For the text-containing cell, return its midpoint in (x, y) coordinate format. 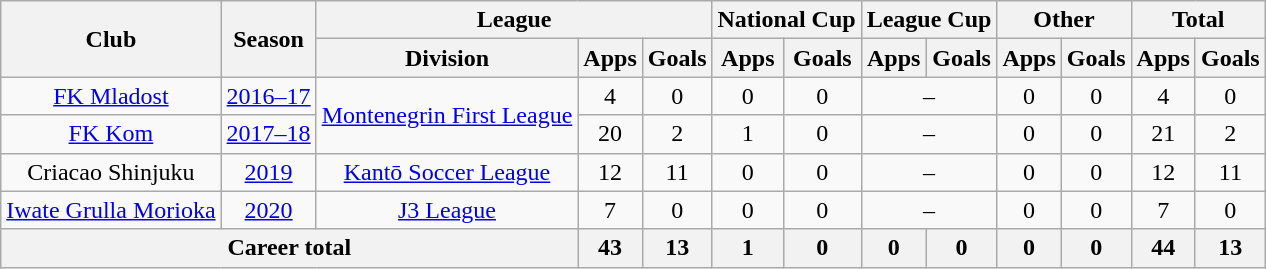
Other (1064, 20)
Career total (290, 248)
FK Mladost (111, 96)
2020 (268, 210)
League Cup (929, 20)
Montenegrin First League (447, 115)
43 (610, 248)
Total (1198, 20)
Division (447, 58)
League (514, 20)
21 (1163, 134)
Iwate Grulla Morioka (111, 210)
44 (1163, 248)
2019 (268, 172)
National Cup (786, 20)
FK Kom (111, 134)
Kantō Soccer League (447, 172)
Club (111, 39)
Season (268, 39)
Criacao Shinjuku (111, 172)
2016–17 (268, 96)
20 (610, 134)
J3 League (447, 210)
2017–18 (268, 134)
